Detect which cell encompasses the target text, then output its [x, y] center coordinate. 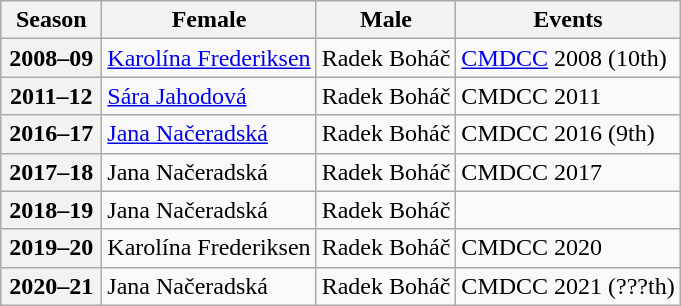
2016–17 [52, 134]
Female [209, 20]
Male [386, 20]
CMDCC 2016 (9th) [568, 134]
Season [52, 20]
CMDCC 2017 [568, 172]
CMDCC 2021 (???th) [568, 286]
2019–20 [52, 248]
2020–21 [52, 286]
CMDCC 2020 [568, 248]
Sára Jahodová [209, 96]
2018–19 [52, 210]
2011–12 [52, 96]
2008–09 [52, 58]
2017–18 [52, 172]
CMDCC 2011 [568, 96]
CMDCC 2008 (10th) [568, 58]
Events [568, 20]
